From the cell containing the given text, extract its center point as [x, y] coordinate. 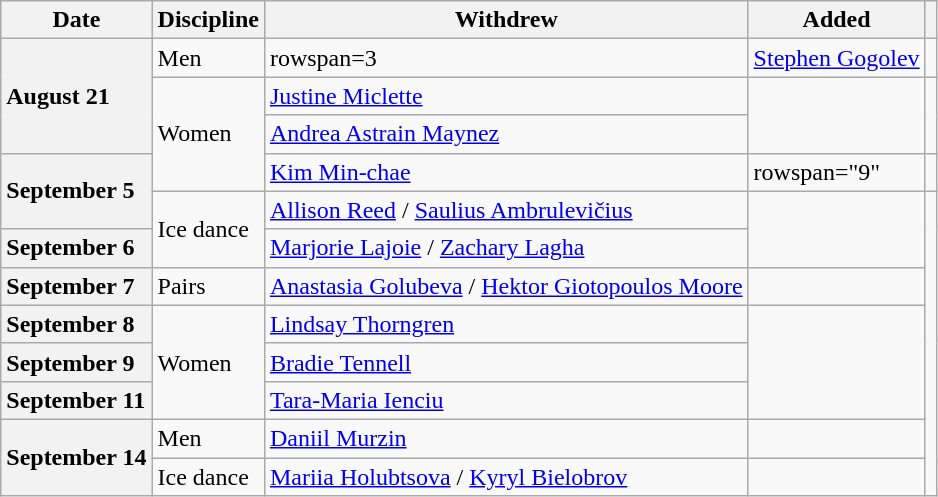
September 14 [76, 457]
Andrea Astrain Maynez [506, 134]
September 11 [76, 400]
Bradie Tennell [506, 362]
Added [836, 20]
Discipline [208, 20]
September 6 [76, 248]
Lindsay Thorngren [506, 324]
Anastasia Golubeva / Hektor Giotopoulos Moore [506, 286]
Stephen Gogolev [836, 58]
Allison Reed / Saulius Ambrulevičius [506, 210]
Mariia Holubtsova / Kyryl Bielobrov [506, 477]
September 8 [76, 324]
Tara-Maria Ienciu [506, 400]
Withdrew [506, 20]
August 21 [76, 96]
rowspan=3 [506, 58]
Marjorie Lajoie / Zachary Lagha [506, 248]
September 7 [76, 286]
rowspan="9" [836, 172]
Date [76, 20]
Daniil Murzin [506, 438]
September 9 [76, 362]
Pairs [208, 286]
September 5 [76, 191]
Kim Min-chae [506, 172]
Justine Miclette [506, 96]
